Extract the (X, Y) coordinate from the center of the cell holding the provided text.  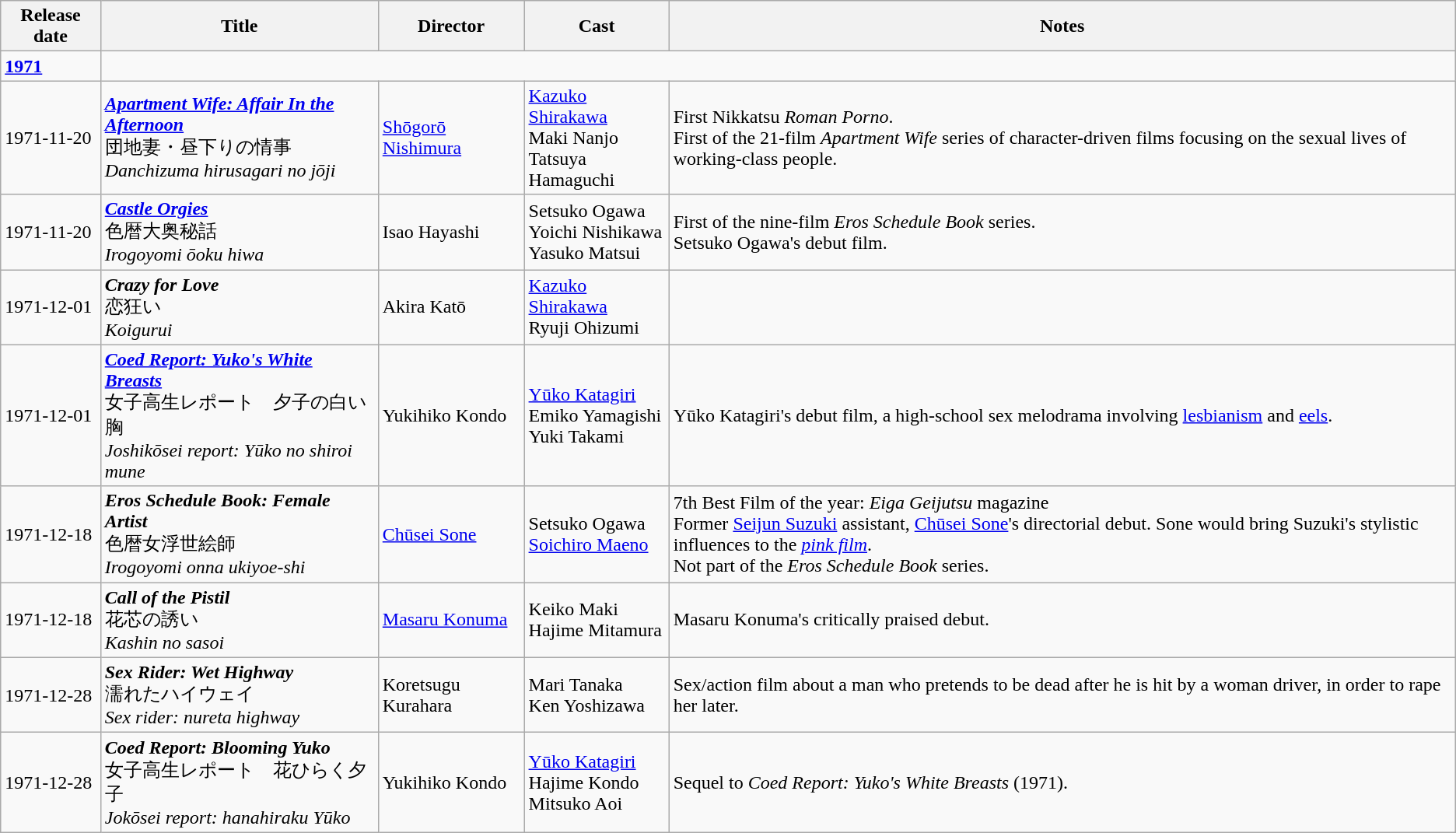
Coed Report: Yuko's White Breasts女子高生レポート 夕子の白い胸Joshikōsei report: Yūko no shiroi mune (240, 415)
Sex/action film about a man who pretends to be dead after he is hit by a woman driver, in order to rape her later. (1062, 695)
Sex Rider: Wet Highway濡れたハイウェイSex rider: nureta highway (240, 695)
Crazy for Love恋狂いKoigurui (240, 306)
Kazuko ShirakawaMaki NanjoTatsuya Hamaguchi (597, 138)
Release date (51, 26)
Yūko Katagiri's debut film, a high-school sex melodrama involving lesbianism and eels. (1062, 415)
Akira Katō (451, 306)
Setsuko OgawaSoichiro Maeno (597, 534)
Castle Orgies色暦大奥秘話Irogoyomi ōoku hiwa (240, 232)
Coed Report: Blooming Yuko女子高生レポート 花ひらく夕子Jokōsei report: hanahiraku Yūko (240, 782)
Chūsei Sone (451, 534)
Apartment Wife: Affair In the Afternoon団地妻・昼下りの情事Danchizuma hirusagari no jōji (240, 138)
Yūko KatagiriHajime KondoMitsuko Aoi (597, 782)
Koretsugu Kurahara (451, 695)
Keiko MakiHajime Mitamura (597, 621)
Kazuko ShirakawaRyuji Ohizumi (597, 306)
Title (240, 26)
Cast (597, 26)
Yūko KatagiriEmiko YamagishiYuki Takami (597, 415)
Eros Schedule Book: Female Artist色暦女浮世絵師Irogoyomi onna ukiyoe-shi (240, 534)
Isao Hayashi (451, 232)
Setsuko OgawaYoichi NishikawaYasuko Matsui (597, 232)
Director (451, 26)
Call of the Pistil花芯の誘いKashin no sasoi (240, 621)
Masaru Konuma's critically praised debut. (1062, 621)
Masaru Konuma (451, 621)
Notes (1062, 26)
First Nikkatsu Roman Porno.First of the 21-film Apartment Wife series of character-driven films focusing on the sexual lives of working-class people. (1062, 138)
Sequel to Coed Report: Yuko's White Breasts (1971). (1062, 782)
Mari TanakaKen Yoshizawa (597, 695)
First of the nine-film Eros Schedule Book series.Setsuko Ogawa's debut film. (1062, 232)
1971 (51, 66)
Shōgorō Nishimura (451, 138)
